Identify which cell holds the provided text, then report its (x, y) central coordinate. 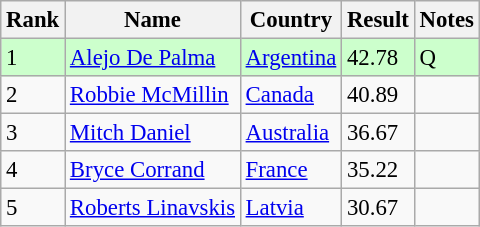
Country (290, 20)
Name (153, 20)
Argentina (290, 58)
Canada (290, 95)
40.89 (378, 95)
Q (446, 58)
1 (33, 58)
3 (33, 133)
Latvia (290, 208)
Rank (33, 20)
4 (33, 170)
30.67 (378, 208)
42.78 (378, 58)
36.67 (378, 133)
5 (33, 208)
Mitch Daniel (153, 133)
Result (378, 20)
Notes (446, 20)
2 (33, 95)
Australia (290, 133)
Bryce Corrand (153, 170)
Robbie McMillin (153, 95)
35.22 (378, 170)
France (290, 170)
Roberts Linavskis (153, 208)
Alejo De Palma (153, 58)
